Output the (x, y) coordinate of the center of the cell containing the given text.  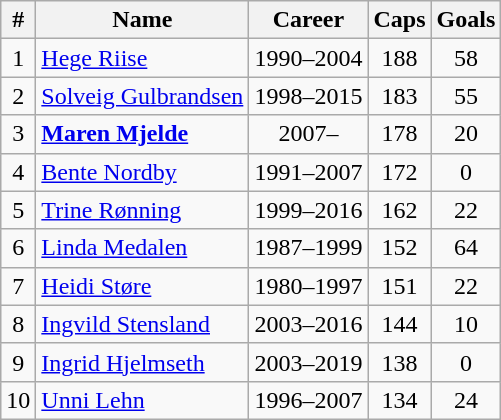
Solveig Gulbrandsen (142, 96)
1980–1997 (308, 286)
6 (18, 248)
9 (18, 362)
Caps (400, 20)
Heidi Støre (142, 286)
2003–2016 (308, 324)
Ingrid Hjelmseth (142, 362)
Goals (466, 20)
2 (18, 96)
64 (466, 248)
8 (18, 324)
Hege Riise (142, 58)
55 (466, 96)
152 (400, 248)
Trine Rønning (142, 210)
Bente Nordby (142, 172)
Maren Mjelde (142, 134)
183 (400, 96)
4 (18, 172)
2007– (308, 134)
138 (400, 362)
1 (18, 58)
1990–2004 (308, 58)
20 (466, 134)
1996–2007 (308, 400)
2003–2019 (308, 362)
188 (400, 58)
1987–1999 (308, 248)
Ingvild Stensland (142, 324)
162 (400, 210)
58 (466, 58)
7 (18, 286)
172 (400, 172)
134 (400, 400)
Career (308, 20)
Name (142, 20)
151 (400, 286)
1999–2016 (308, 210)
1998–2015 (308, 96)
# (18, 20)
1991–2007 (308, 172)
144 (400, 324)
24 (466, 400)
Unni Lehn (142, 400)
5 (18, 210)
178 (400, 134)
Linda Medalen (142, 248)
3 (18, 134)
